Provide the (X, Y) coordinate of the cell's center where the given text is located.  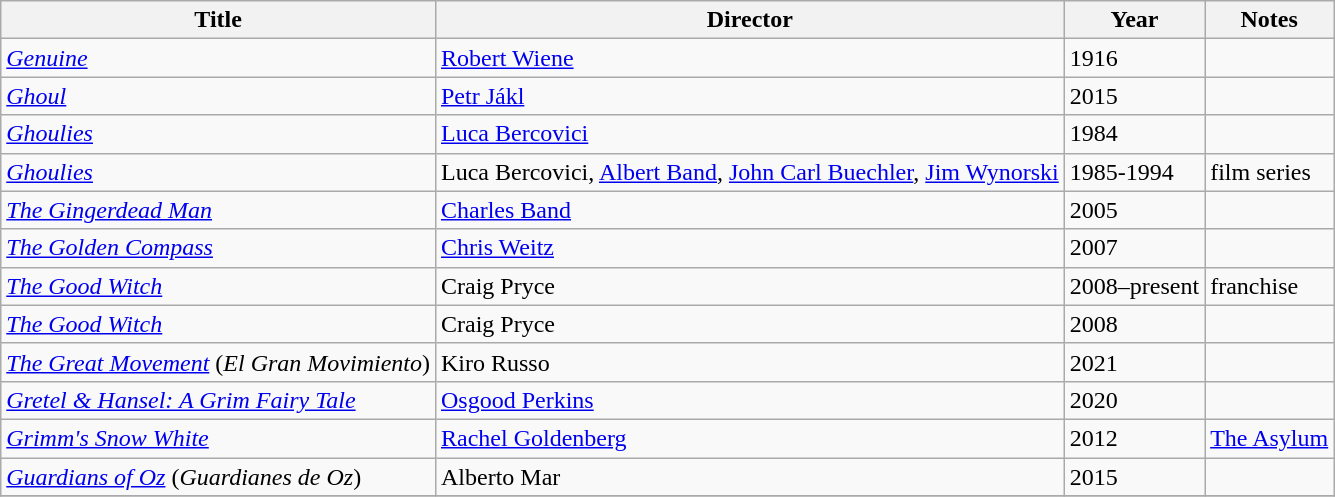
2008–present (1134, 286)
Petr Jákl (750, 96)
franchise (1270, 286)
Kiro Russo (750, 362)
Luca Bercovici, Albert Band, John Carl Buechler, Jim Wynorski (750, 172)
Guardians of Oz (Guardianes de Oz) (218, 477)
Genuine (218, 58)
Rachel Goldenberg (750, 438)
2021 (1134, 362)
Director (750, 20)
Robert Wiene (750, 58)
1985-1994 (1134, 172)
The Golden Compass (218, 248)
Year (1134, 20)
Ghoul (218, 96)
2005 (1134, 210)
1984 (1134, 134)
1916 (1134, 58)
The Gingerdead Man (218, 210)
Notes (1270, 20)
2007 (1134, 248)
Charles Band (750, 210)
Osgood Perkins (750, 400)
The Great Movement (El Gran Movimiento) (218, 362)
film series (1270, 172)
Gretel & Hansel: A Grim Fairy Tale (218, 400)
Alberto Mar (750, 477)
Title (218, 20)
The Asylum (1270, 438)
2012 (1134, 438)
Chris Weitz (750, 248)
2008 (1134, 324)
2020 (1134, 400)
Luca Bercovici (750, 134)
Grimm's Snow White (218, 438)
